For the text-containing cell, return its midpoint in (X, Y) coordinate format. 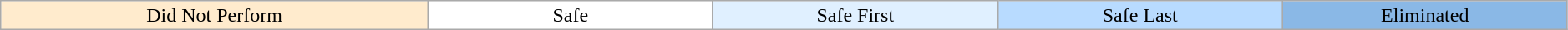
Did Not Perform (215, 15)
Safe First (855, 15)
Safe Last (1139, 15)
Safe (570, 15)
Eliminated (1425, 15)
